Identify which cell holds the provided text, then report its [x, y] central coordinate. 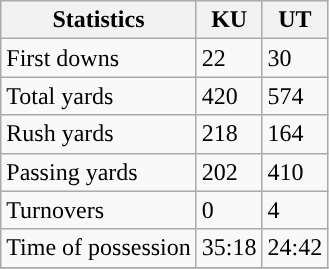
Time of possession [99, 248]
30 [295, 58]
35:18 [229, 248]
UT [295, 20]
Total yards [99, 96]
420 [229, 96]
24:42 [295, 248]
0 [229, 210]
410 [295, 172]
Turnovers [99, 210]
218 [229, 134]
Rush yards [99, 134]
574 [295, 96]
4 [295, 210]
Passing yards [99, 172]
22 [229, 58]
First downs [99, 58]
Statistics [99, 20]
164 [295, 134]
202 [229, 172]
KU [229, 20]
